For the text-containing cell, return its midpoint in [X, Y] coordinate format. 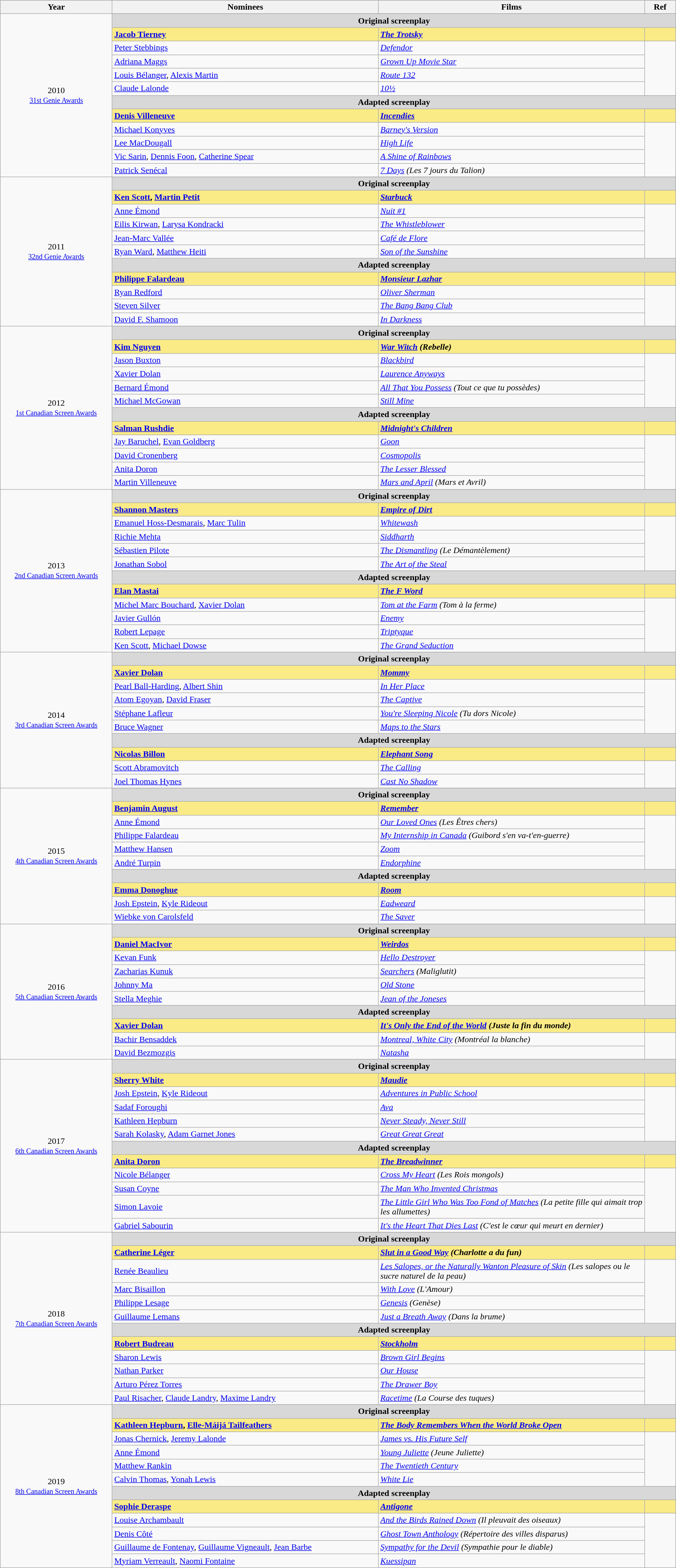
Whitewash [511, 523]
The Dismantling (Le Démantèlement) [511, 550]
Monsieur Lazhar [511, 279]
Eilis Kirwan, Larysa Kondracki [245, 224]
Ryan Redford [245, 292]
Route 132 [511, 75]
High Life [511, 143]
Maps to the Stars [511, 727]
Stockholm [511, 1344]
7 Days (Les 7 jours du Talion) [511, 170]
Sadaf Foroughi [245, 1107]
It's the Heart That Dies Last (C'est le cœur qui meurt en dernier) [511, 1225]
10½ [511, 88]
Robert Lepage [245, 632]
Jean of the Joneses [511, 998]
Just a Breath Away (Dans la brume) [511, 1316]
Louis Bélanger, Alexis Martin [245, 75]
Hello Destroyer [511, 958]
Weirdos [511, 944]
Sympathy for the Devil (Sympathie pour le diable) [511, 1547]
Films [511, 7]
Café de Flore [511, 238]
Sarah Kolasky, Adam Garnet Jones [245, 1134]
The Captive [511, 700]
Vic Sarin, Dennis Foon, Catherine Spear [245, 156]
Endorphine [511, 863]
Gabriel Sabourin [245, 1225]
Nicolas Billon [245, 754]
Johnny Ma [245, 985]
Richie Mehta [245, 537]
Old Stone [511, 985]
Michael McGowan [245, 401]
Lee MacDougall [245, 143]
Incendies [511, 116]
Starbuck [511, 197]
Maudie [511, 1080]
The Man Who Invented Christmas [511, 1188]
Tom at the Farm (Tom à la ferme) [511, 605]
Sherry White [245, 1080]
The Art of the Steal [511, 564]
Bruce Wagner [245, 727]
2013 2nd Canadian Screen Awards [56, 571]
Stella Meghie [245, 998]
Nominees [245, 7]
Wiebke von Carolsfeld [245, 917]
Arturo Pérez Torres [245, 1384]
Marc Bisaillon [245, 1289]
Still Mine [511, 401]
In Darkness [511, 319]
Elephant Song [511, 754]
Renée Beaulieu [245, 1271]
Midnight's Children [511, 428]
Enemy [511, 618]
Stéphane Lafleur [245, 713]
Claude Lalonde [245, 88]
Nathan Parker [245, 1371]
Ken Scott, Michael Dowse [245, 645]
Ref [660, 7]
The Grand Seduction [511, 645]
Genesis (Genèse) [511, 1303]
Ava [511, 1107]
Son of the Sunshine [511, 252]
Calvin Thomas, Yonah Lewis [245, 1479]
Adventures in Public School [511, 1093]
Young Juliette (Jeune Juliette) [511, 1452]
David Cronenberg [245, 455]
Steven Silver [245, 306]
Grown Up Movie Star [511, 61]
2011 32nd Genie Awards [56, 252]
Michael Konyves [245, 129]
Sophie Deraspe [245, 1507]
All That You Possess (Tout ce que tu possèdes) [511, 387]
Scott Abramovitch [245, 767]
2010 31st Genie Awards [56, 96]
Mommy [511, 673]
Antigone [511, 1507]
Elan Mastai [245, 591]
Kim Nguyen [245, 346]
Zacharias Kunuk [245, 971]
The Whistleblower [511, 224]
Joel Thomas Hynes [245, 781]
Great Great Great [511, 1134]
Simon Lavoie [245, 1207]
Brown Girl Begins [511, 1357]
André Turpin [245, 863]
Sharon Lewis [245, 1357]
The Bang Bang Club [511, 306]
Jay Baruchel, Evan Goldberg [245, 442]
Racetime (La Course des tuques) [511, 1398]
Patrick Senécal [245, 170]
Denis Villeneuve [245, 116]
And the Birds Rained Down (Il pleuvait des oiseaux) [511, 1520]
Year [56, 7]
2015 4th Canadian Screen Awards [56, 856]
Kevan Funk [245, 958]
Salman Rushdie [245, 428]
Les Salopes, or the Naturally Wanton Pleasure of Skin (Les salopes ou le sucre naturel de la peau) [511, 1271]
The Lesser Blessed [511, 469]
James vs. His Future Self [511, 1438]
Blackbird [511, 360]
Guillaume de Fontenay, Guillaume Vigneault, Jean Barbe [245, 1547]
Siddharth [511, 537]
2016 5th Canadian Screen Awards [56, 992]
Ghost Town Anthology (Répertoire des villes disparus) [511, 1534]
Our Loved Ones (Les Êtres chers) [511, 822]
Peter Stebbings [245, 48]
Shannon Masters [245, 509]
Kuessipan [511, 1561]
Never Steady, Never Still [511, 1121]
2014 3rd Canadian Screen Awards [56, 720]
Room [511, 890]
Emma Donoghue [245, 890]
The Body Remembers When the World Broke Open [511, 1425]
Philippe Lesage [245, 1303]
Barney's Version [511, 129]
Jonathan Sobol [245, 564]
Montreal, White City (Montréal la blanche) [511, 1039]
Susan Coyne [245, 1188]
My Internship in Canada (Guibord s'en va-t'en-guerre) [511, 836]
Pearl Ball-Harding, Albert Shin [245, 686]
Atom Egoyan, David Fraser [245, 700]
Louise Archambault [245, 1520]
A Shine of Rainbows [511, 156]
Guillaume Lemans [245, 1316]
The F Word [511, 591]
David Bezmozgis [245, 1053]
Eadweard [511, 903]
Empire of Dirt [511, 509]
Bernard Émond [245, 387]
Mars and April (Mars et Avril) [511, 482]
Matthew Rankin [245, 1466]
Myriam Verreault, Naomi Fontaine [245, 1561]
Cosmopolis [511, 455]
Jonas Chernick, Jeremy Lalonde [245, 1438]
Oliver Sherman [511, 292]
Triptyque [511, 632]
The Saver [511, 917]
The Drawer Boy [511, 1384]
Emanuel Hoss-Desmarais, Marc Tulin [245, 523]
War Witch (Rebelle) [511, 346]
Cross My Heart (Les Rois mongols) [511, 1175]
The Trotsky [511, 34]
Natasha [511, 1053]
Zoom [511, 849]
Bachir Bensaddek [245, 1039]
Defendor [511, 48]
Matthew Hansen [245, 849]
Kathleen Hepburn, Elle-Máijá Tailfeathers [245, 1425]
Daniel MacIvor [245, 944]
Laurence Anyways [511, 374]
Sébastien Pilote [245, 550]
The Little Girl Who Was Too Fond of Matches (La petite fille qui aimait trop les allumettes) [511, 1207]
Our House [511, 1371]
Searchers (Maliglutit) [511, 971]
2019 8th Canadian Screen Awards [56, 1486]
Slut in a Good Way (Charlotte a du fun) [511, 1252]
2017 6th Canadian Screen Awards [56, 1146]
It's Only the End of the World (Juste la fin du monde) [511, 1025]
2012 1st Canadian Screen Awards [56, 407]
With Love (L'Amour) [511, 1289]
Cast No Shadow [511, 781]
In Her Place [511, 686]
David F. Shamoon [245, 319]
The Breadwinner [511, 1161]
Javier Gullón [245, 618]
Ryan Ward, Matthew Heiti [245, 252]
Martin Villeneuve [245, 482]
Nuit #1 [511, 211]
Adriana Maggs [245, 61]
Denis Côté [245, 1534]
Catherine Léger [245, 1252]
2018 7th Canadian Screen Awards [56, 1318]
Paul Risacher, Claude Landry, Maxime Landry [245, 1398]
Robert Budreau [245, 1344]
You're Sleeping Nicole (Tu dors Nicole) [511, 713]
Nicole Bélanger [245, 1175]
Ken Scott, Martin Petit [245, 197]
The Twentieth Century [511, 1466]
Jacob Tierney [245, 34]
Jason Buxton [245, 360]
Remember [511, 808]
Kathleen Hepburn [245, 1121]
The Calling [511, 767]
Jean-Marc Vallée [245, 238]
Benjamin August [245, 808]
White Lie [511, 1479]
Michel Marc Bouchard, Xavier Dolan [245, 605]
Goon [511, 442]
